From the cell containing the given text, extract its center point as [X, Y] coordinate. 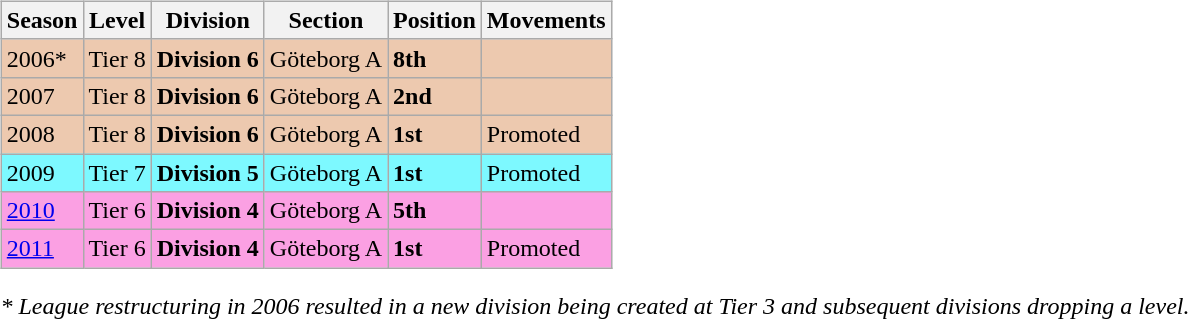
Season [42, 20]
Section [326, 20]
5th [435, 211]
Position [435, 20]
8th [435, 58]
Division 5 [208, 173]
2006* [42, 58]
Division [208, 20]
Movements [546, 20]
2009 [42, 173]
2008 [42, 134]
Tier 7 [117, 173]
2007 [42, 96]
2011 [42, 249]
2nd [435, 96]
2010 [42, 211]
Level [117, 20]
